Identify which cell holds the provided text, then report its [X, Y] central coordinate. 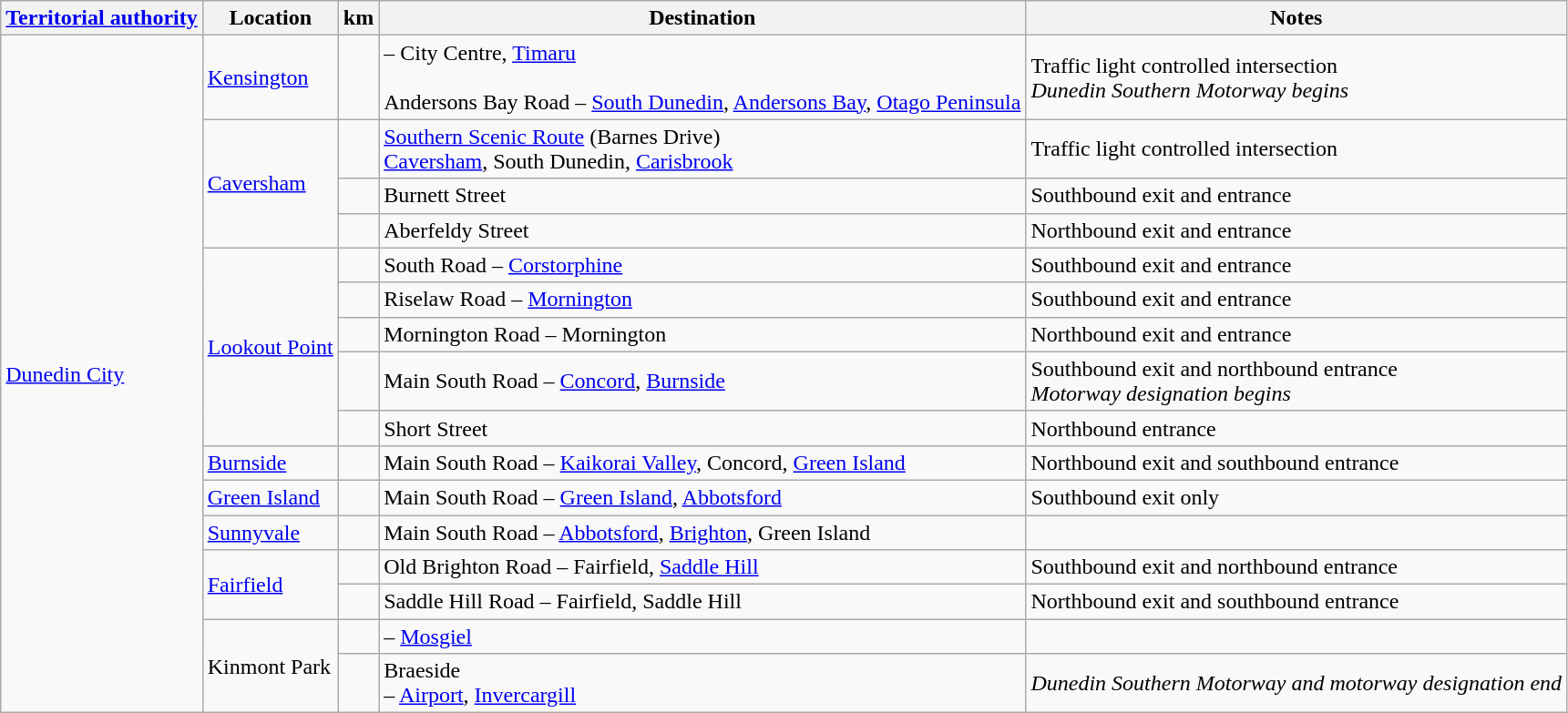
– City Centre, Timaru Andersons Bay Road – South Dunedin, Andersons Bay, Otago Peninsula [702, 77]
Northbound entrance [1296, 428]
Mornington Road – Mornington [702, 334]
Fairfield [270, 585]
Lookout Point [270, 346]
Traffic light controlled intersection [1296, 149]
Main South Road – Green Island, Abbotsford [702, 497]
Kinmont Park [270, 667]
km [358, 18]
Territorial authority [102, 18]
Main South Road – Abbotsford, Brighton, Green Island [702, 533]
Dunedin City [102, 374]
Southern Scenic Route (Barnes Drive) Caversham, South Dunedin, Carisbrook [702, 149]
Southbound exit only [1296, 497]
South Road – Corstorphine [702, 265]
Location [270, 18]
Braeside – Airport, Invercargill [702, 683]
Burnett Street [702, 196]
Short Street [702, 428]
Riselaw Road – Mornington [702, 300]
Traffic light controlled intersection Dunedin Southern Motorway begins [1296, 77]
Sunnyvale [270, 533]
Old Brighton Road – Fairfield, Saddle Hill [702, 567]
Southbound exit and northbound entrance [1296, 567]
Caversham [270, 184]
Main South Road – Kaikorai Valley, Concord, Green Island [702, 463]
Burnside [270, 463]
– Mosgiel [702, 637]
Kensington [270, 77]
Notes [1296, 18]
Saddle Hill Road – Fairfield, Saddle Hill [702, 602]
Green Island [270, 497]
Aberfeldy Street [702, 230]
Dunedin Southern Motorway and motorway designation end [1296, 683]
Main South Road – Concord, Burnside [702, 381]
Southbound exit and northbound entrance Motorway designation begins [1296, 381]
Destination [702, 18]
